For the text-containing cell, return its midpoint in [x, y] coordinate format. 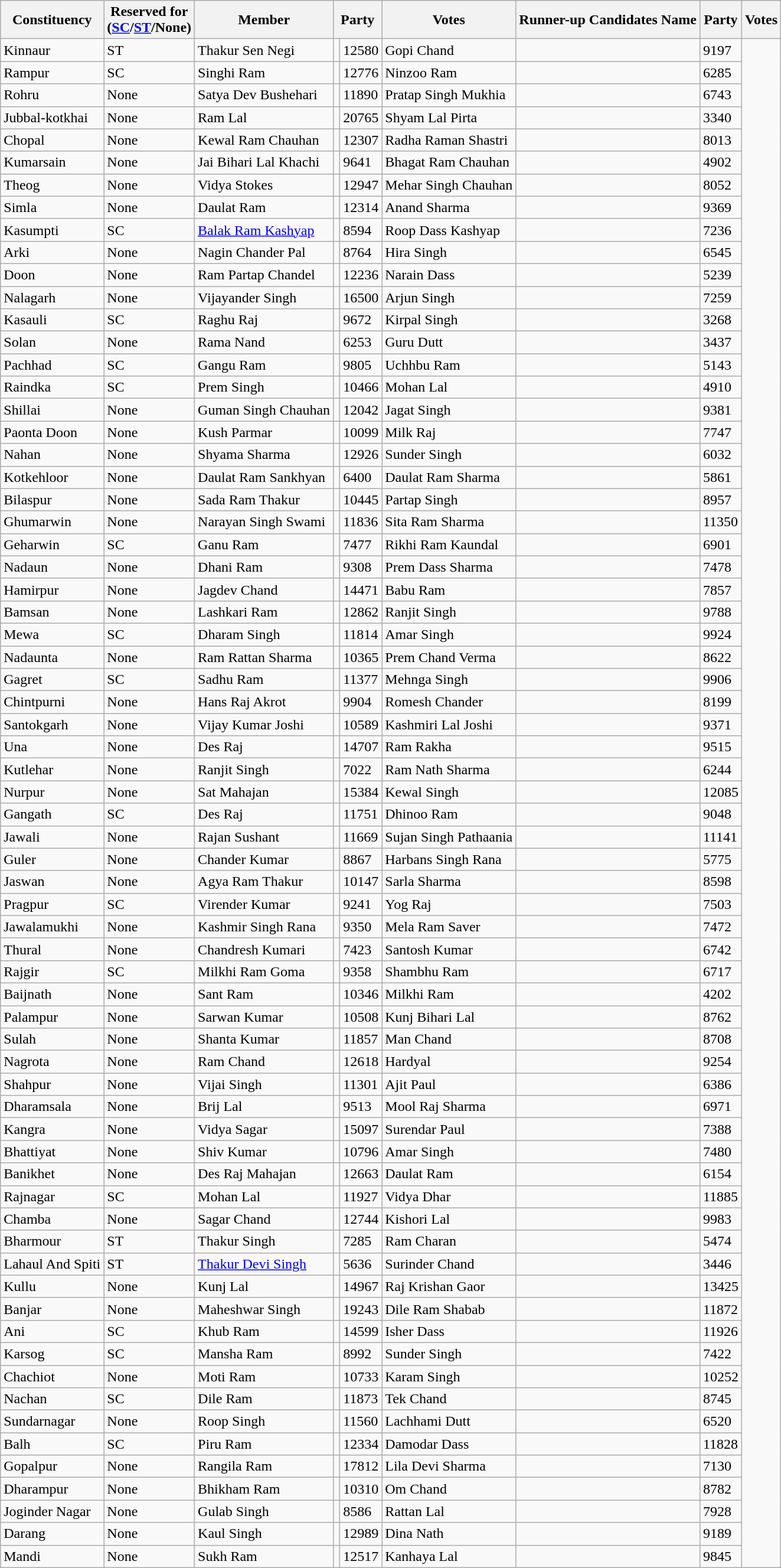
12042 [361, 410]
12580 [361, 50]
Balak Ram Kashyap [264, 230]
5636 [361, 1264]
Chandresh Kumari [264, 949]
9371 [720, 725]
11890 [361, 95]
Sada Ram Thakur [264, 500]
8992 [361, 1354]
11560 [361, 1422]
Kotkehloor [52, 477]
Karsog [52, 1354]
11828 [720, 1444]
8764 [361, 252]
Thakur Devi Singh [264, 1264]
11873 [361, 1399]
Sujan Singh Pathaania [449, 837]
Vidya Stokes [264, 185]
Kirpal Singh [449, 320]
Partap Singh [449, 500]
Karam Singh [449, 1377]
12618 [361, 1062]
9254 [720, 1062]
10346 [361, 994]
Banikhet [52, 1174]
6244 [720, 770]
Gagret [52, 680]
Rajan Sushant [264, 837]
11377 [361, 680]
10147 [361, 882]
3340 [720, 118]
Shanta Kumar [264, 1039]
9358 [361, 972]
Hans Raj Akrot [264, 702]
Geharwin [52, 545]
Sat Mahajan [264, 792]
Jagat Singh [449, 410]
9672 [361, 320]
Nadaunta [52, 657]
6285 [720, 73]
11857 [361, 1039]
12236 [361, 275]
14599 [361, 1331]
Gulab Singh [264, 1511]
Romesh Chander [449, 702]
Lachhami Dutt [449, 1422]
Dile Ram Shabab [449, 1309]
Raghu Raj [264, 320]
Des Raj Mahajan [264, 1174]
Mansha Ram [264, 1354]
12307 [361, 140]
Raindka [52, 387]
Dharam Singh [264, 634]
Palampur [52, 1016]
5861 [720, 477]
Nalagarh [52, 297]
11141 [720, 837]
Bhagat Ram Chauhan [449, 162]
Roop Singh [264, 1422]
Maheshwar Singh [264, 1309]
Darang [52, 1534]
Kasauli [52, 320]
Ani [52, 1331]
Rattan Lal [449, 1511]
Brij Lal [264, 1107]
Ghumarwin [52, 522]
Daulat Ram Sharma [449, 477]
12663 [361, 1174]
10508 [361, 1016]
Thural [52, 949]
Shambhu Ram [449, 972]
Nurpur [52, 792]
Chander Kumar [264, 859]
10365 [361, 657]
Rangila Ram [264, 1466]
Theog [52, 185]
7423 [361, 949]
6154 [720, 1174]
12334 [361, 1444]
Ram Rakha [449, 747]
Milk Raj [449, 432]
Lahaul And Spiti [52, 1264]
11885 [720, 1197]
9369 [720, 207]
Kunj Bihari Lal [449, 1016]
Dina Nath [449, 1534]
14707 [361, 747]
10445 [361, 500]
9048 [720, 814]
Gangath [52, 814]
Shillai [52, 410]
Hardyal [449, 1062]
7478 [720, 567]
12517 [361, 1556]
7857 [720, 589]
Khub Ram [264, 1331]
Baijnath [52, 994]
Jawali [52, 837]
12744 [361, 1219]
12947 [361, 185]
Kunj Lal [264, 1286]
Santokgarh [52, 725]
Dhinoo Ram [449, 814]
Lashkari Ram [264, 612]
Ajit Paul [449, 1084]
Kinnaur [52, 50]
Sukh Ram [264, 1556]
Guler [52, 859]
10796 [361, 1152]
Yog Raj [449, 904]
Guman Singh Chauhan [264, 410]
Vidya Dhar [449, 1197]
11669 [361, 837]
11350 [720, 522]
7130 [720, 1466]
13425 [720, 1286]
15384 [361, 792]
Surendar Paul [449, 1129]
Nagin Chander Pal [264, 252]
Singhi Ram [264, 73]
Jai Bihari Lal Khachi [264, 162]
11836 [361, 522]
Simla [52, 207]
Agya Ram Thakur [264, 882]
Sita Ram Sharma [449, 522]
10466 [361, 387]
Mehnga Singh [449, 680]
Bhattiyat [52, 1152]
Hamirpur [52, 589]
Thakur Singh [264, 1241]
Runner-up Candidates Name [608, 20]
12085 [720, 792]
Rohru [52, 95]
Solan [52, 343]
Kishori Lal [449, 1219]
15097 [361, 1129]
9924 [720, 634]
Paonta Doon [52, 432]
11301 [361, 1084]
Ninzoo Ram [449, 73]
Narayan Singh Swami [264, 522]
9845 [720, 1556]
9189 [720, 1534]
Chopal [52, 140]
9515 [720, 747]
6253 [361, 343]
Ram Nath Sharma [449, 770]
4202 [720, 994]
Nahan [52, 455]
8745 [720, 1399]
7747 [720, 432]
Ram Rattan Sharma [264, 657]
Kewal Ram Chauhan [264, 140]
9513 [361, 1107]
4902 [720, 162]
5239 [720, 275]
Babu Ram [449, 589]
Doon [52, 275]
11751 [361, 814]
Rikhi Ram Kaundal [449, 545]
Pratap Singh Mukhia [449, 95]
6386 [720, 1084]
7422 [720, 1354]
6743 [720, 95]
Prem Singh [264, 387]
Banjar [52, 1309]
Vidya Sagar [264, 1129]
6545 [720, 252]
Gopalpur [52, 1466]
Hira Singh [449, 252]
Mewa [52, 634]
Raj Krishan Gaor [449, 1286]
Nagrota [52, 1062]
9641 [361, 162]
Ganu Ram [264, 545]
Surinder Chand [449, 1264]
8594 [361, 230]
Ram Chand [264, 1062]
Harbans Singh Rana [449, 859]
Sarla Sharma [449, 882]
11814 [361, 634]
Dharampur [52, 1489]
6400 [361, 477]
7503 [720, 904]
9788 [720, 612]
Sant Ram [264, 994]
Virender Kumar [264, 904]
9241 [361, 904]
Milkhi Ram [449, 994]
8622 [720, 657]
7388 [720, 1129]
Damodar Dass [449, 1444]
Vijai Singh [264, 1084]
9381 [720, 410]
Rama Nand [264, 343]
5143 [720, 365]
Prem Chand Verma [449, 657]
8013 [720, 140]
Kush Parmar [264, 432]
Shahpur [52, 1084]
9308 [361, 567]
Sundarnagar [52, 1422]
10733 [361, 1377]
Moti Ram [264, 1377]
Una [52, 747]
8957 [720, 500]
Uchhbu Ram [449, 365]
Narain Dass [449, 275]
Jubbal-kotkhai [52, 118]
Dharamsala [52, 1107]
Ram Lal [264, 118]
12989 [361, 1534]
8782 [720, 1489]
Piru Ram [264, 1444]
19243 [361, 1309]
5775 [720, 859]
Pachhad [52, 365]
Joginder Nagar [52, 1511]
Kasumpti [52, 230]
Mehar Singh Chauhan [449, 185]
Rajgir [52, 972]
11926 [720, 1331]
Chintpurni [52, 702]
9904 [361, 702]
Gangu Ram [264, 365]
Dile Ram [264, 1399]
Isher Dass [449, 1331]
Ram Partap Chandel [264, 275]
8598 [720, 882]
9906 [720, 680]
Kanhaya Lal [449, 1556]
9350 [361, 927]
7472 [720, 927]
Shyama Sharma [264, 455]
12862 [361, 612]
9983 [720, 1219]
Chamba [52, 1219]
Dhani Ram [264, 567]
7928 [720, 1511]
Bamsan [52, 612]
Bhikham Ram [264, 1489]
5474 [720, 1241]
Kaul Singh [264, 1534]
Prem Dass Sharma [449, 567]
Kewal Singh [449, 792]
Guru Dutt [449, 343]
8708 [720, 1039]
11927 [361, 1197]
4910 [720, 387]
20765 [361, 118]
Sulah [52, 1039]
Nadaun [52, 567]
Kutlehar [52, 770]
Gopi Chand [449, 50]
6520 [720, 1422]
9197 [720, 50]
Arjun Singh [449, 297]
Milkhi Ram Goma [264, 972]
6901 [720, 545]
6971 [720, 1107]
Sadhu Ram [264, 680]
Reserved for(SC/ST/None) [149, 20]
Bharmour [52, 1241]
10310 [361, 1489]
3446 [720, 1264]
Member [264, 20]
Satya Dev Bushehari [264, 95]
7022 [361, 770]
17812 [361, 1466]
6742 [720, 949]
8867 [361, 859]
Kumarsain [52, 162]
Mela Ram Saver [449, 927]
Vijayander Singh [264, 297]
10252 [720, 1377]
16500 [361, 297]
Shyam Lal Pirta [449, 118]
Kashmir Singh Rana [264, 927]
12314 [361, 207]
9805 [361, 365]
Kangra [52, 1129]
Mool Raj Sharma [449, 1107]
Rampur [52, 73]
Lila Devi Sharma [449, 1466]
Rajnagar [52, 1197]
11872 [720, 1309]
8586 [361, 1511]
8762 [720, 1016]
Jaswan [52, 882]
12926 [361, 455]
Kashmiri Lal Joshi [449, 725]
14471 [361, 589]
12776 [361, 73]
6032 [720, 455]
Daulat Ram Sankhyan [264, 477]
Sarwan Kumar [264, 1016]
Roop Dass Kashyap [449, 230]
Anand Sharma [449, 207]
Jagdev Chand [264, 589]
Om Chand [449, 1489]
Jawalamukhi [52, 927]
6717 [720, 972]
Chachiot [52, 1377]
Tek Chand [449, 1399]
8199 [720, 702]
Man Chand [449, 1039]
7477 [361, 545]
14967 [361, 1286]
Arki [52, 252]
Vijay Kumar Joshi [264, 725]
Santosh Kumar [449, 949]
7285 [361, 1241]
3437 [720, 343]
Mandi [52, 1556]
7236 [720, 230]
7480 [720, 1152]
Pragpur [52, 904]
Bilaspur [52, 500]
10099 [361, 432]
Sagar Chand [264, 1219]
Kullu [52, 1286]
3268 [720, 320]
7259 [720, 297]
Nachan [52, 1399]
8052 [720, 185]
Thakur Sen Negi [264, 50]
10589 [361, 725]
Ram Charan [449, 1241]
Balh [52, 1444]
Constituency [52, 20]
Shiv Kumar [264, 1152]
Radha Raman Shastri [449, 140]
